Locate the cell with the specified text and output its (X, Y) center coordinate. 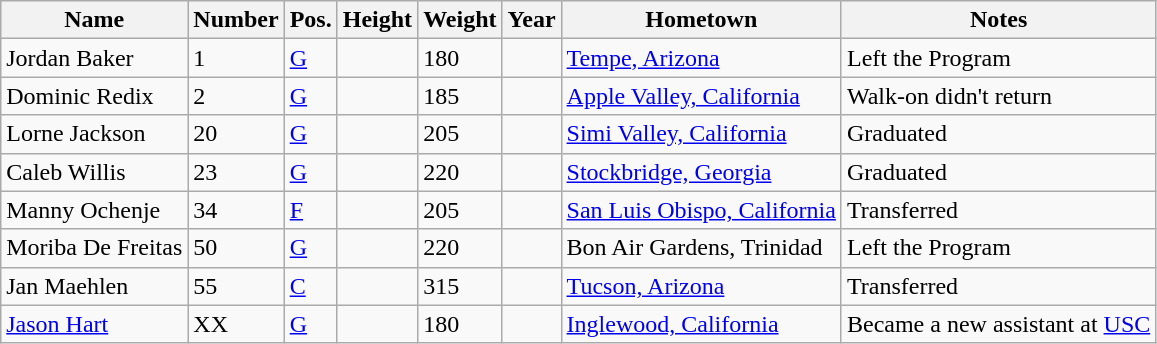
Hometown (701, 20)
315 (460, 286)
23 (236, 172)
Jordan Baker (94, 58)
Year (532, 20)
Notes (998, 20)
Inglewood, California (701, 324)
Apple Valley, California (701, 96)
Tucson, Arizona (701, 286)
20 (236, 134)
Bon Air Gardens, Trinidad (701, 248)
Simi Valley, California (701, 134)
Pos. (310, 20)
2 (236, 96)
55 (236, 286)
34 (236, 210)
Moriba De Freitas (94, 248)
Manny Ochenje (94, 210)
1 (236, 58)
Height (377, 20)
Jan Maehlen (94, 286)
Jason Hart (94, 324)
185 (460, 96)
Dominic Redix (94, 96)
C (310, 286)
Walk-on didn't return (998, 96)
San Luis Obispo, California (701, 210)
Lorne Jackson (94, 134)
F (310, 210)
Number (236, 20)
Stockbridge, Georgia (701, 172)
XX (236, 324)
Tempe, Arizona (701, 58)
Caleb Willis (94, 172)
Became a new assistant at USC (998, 324)
Name (94, 20)
Weight (460, 20)
50 (236, 248)
